Extract the [x, y] coordinate from the center of the cell holding the provided text.  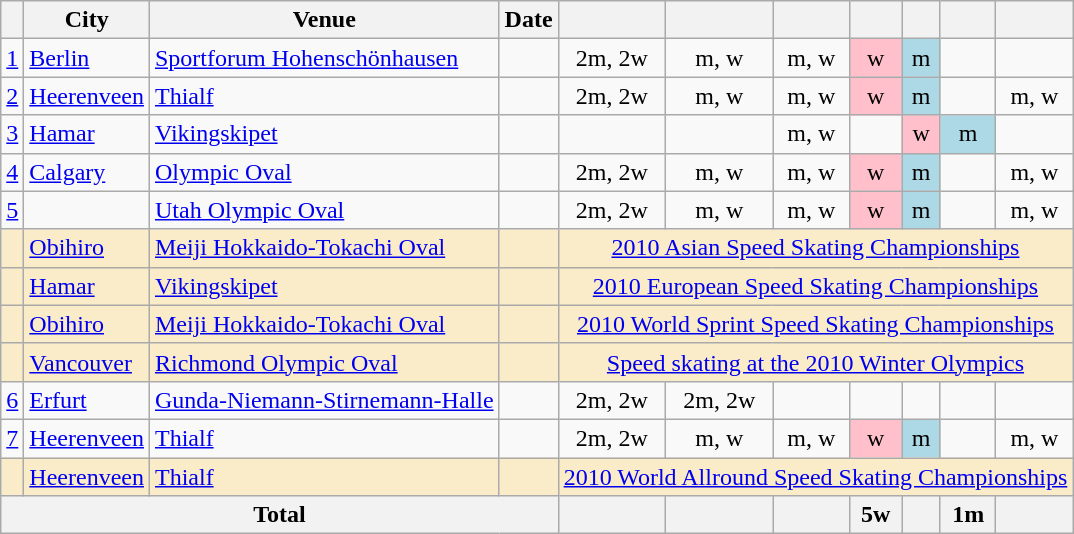
Venue [324, 20]
6 [12, 400]
1m [968, 515]
1 [12, 58]
2010 World Sprint Speed Skating Championships [816, 324]
5 [12, 210]
Gunda-Niemann-Stirnemann-Halle [324, 400]
Berlin [87, 58]
Speed skating at the 2010 Winter Olympics [816, 362]
City [87, 20]
Olympic Oval [324, 172]
Total [280, 515]
Calgary [87, 172]
4 [12, 172]
Richmond Olympic Oval [324, 362]
2010 World Allround Speed Skating Championships [816, 477]
2 [12, 96]
Sportforum Hohenschönhausen [324, 58]
Erfurt [87, 400]
Date [528, 20]
Utah Olympic Oval [324, 210]
2010 European Speed Skating Championships [816, 286]
3 [12, 134]
2010 Asian Speed Skating Championships [816, 248]
5w [876, 515]
Vancouver [87, 362]
7 [12, 438]
